Extract the [X, Y] coordinate from the center of the cell holding the provided text.  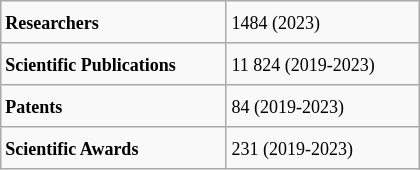
Researchers [113, 22]
11 824 (2019-2023) [322, 64]
Scientific Publications [113, 64]
231 (2019-2023) [322, 148]
Scientific Awards [113, 148]
Patents [113, 106]
1484 (2023) [322, 22]
84 (2019-2023) [322, 106]
